Locate the cell with the specified text and output its [x, y] center coordinate. 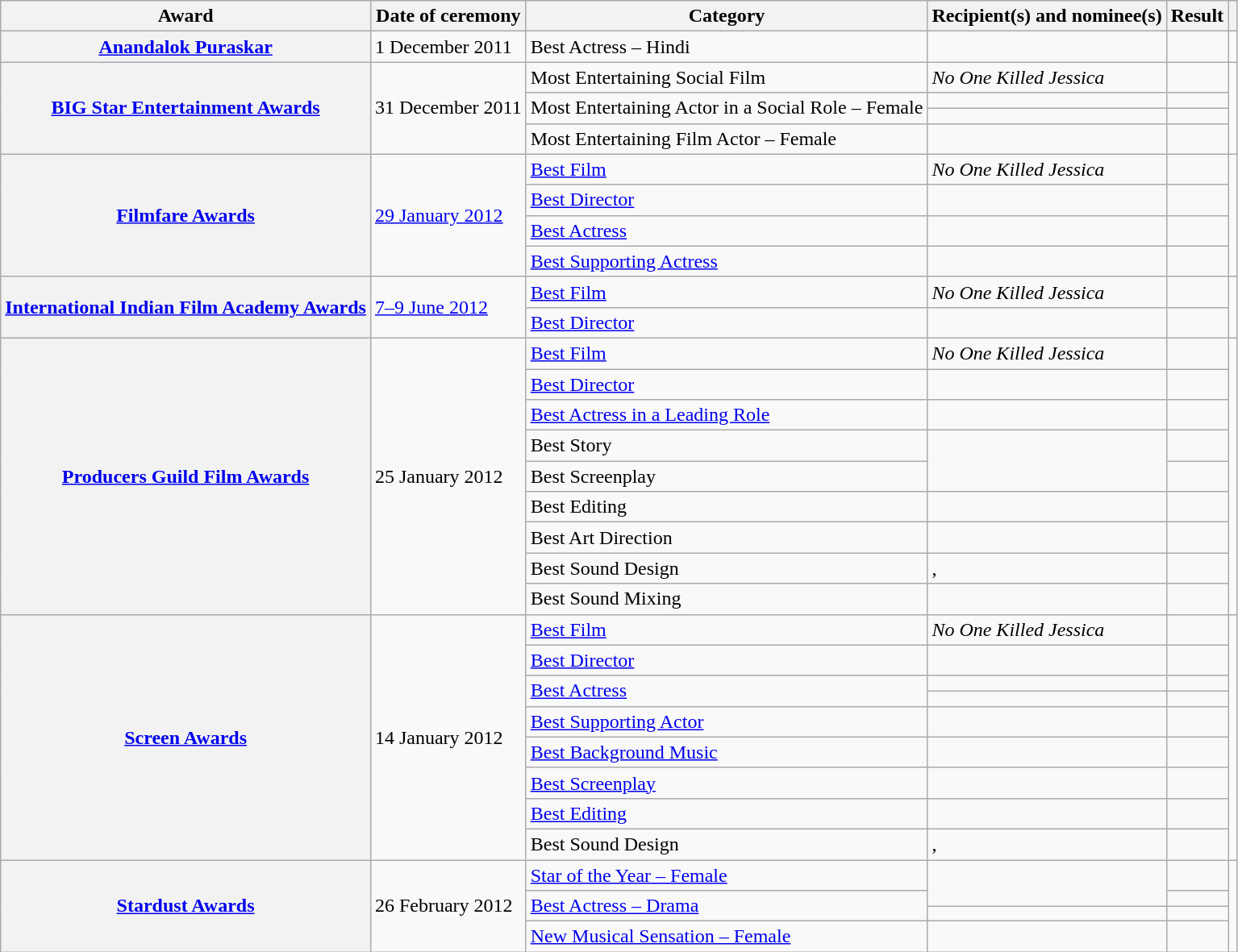
14 January 2012 [448, 737]
Best Art Direction [727, 538]
BIG Star Entertainment Awards [185, 108]
Result [1197, 16]
Star of the Year – Female [727, 875]
7–9 June 2012 [448, 307]
Best Actress – Hindi [727, 47]
Best Story [727, 446]
29 January 2012 [448, 215]
Filmfare Awards [185, 215]
Best Actress – Drama [727, 906]
New Musical Sensation – Female [727, 937]
31 December 2011 [448, 108]
Award [185, 16]
Best Supporting Actor [727, 721]
Anandalok Puraskar [185, 47]
Best Sound Mixing [727, 599]
Screen Awards [185, 737]
26 February 2012 [448, 905]
Category [727, 16]
Producers Guild Film Awards [185, 476]
25 January 2012 [448, 476]
Date of ceremony [448, 16]
Best Supporting Actress [727, 261]
International Indian Film Academy Awards [185, 307]
Most Entertaining Social Film [727, 77]
Recipient(s) and nominee(s) [1047, 16]
Most Entertaining Actor in a Social Role – Female [727, 108]
Stardust Awards [185, 905]
Best Background Music [727, 752]
1 December 2011 [448, 47]
Best Actress in a Leading Role [727, 415]
Most Entertaining Film Actor – Female [727, 139]
